Return (x, y) of the center of cell containing provided text 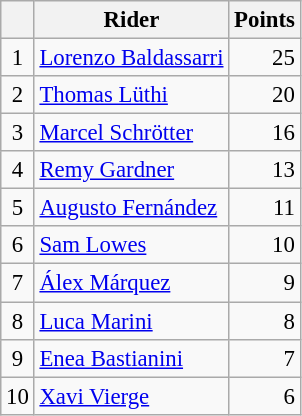
Luca Marini (132, 321)
20 (264, 95)
Remy Gardner (132, 170)
Álex Márquez (132, 283)
3 (18, 133)
Marcel Schrötter (132, 133)
5 (18, 208)
Rider (132, 20)
Xavi Vierge (132, 396)
11 (264, 208)
Augusto Fernández (132, 208)
4 (18, 170)
Sam Lowes (132, 245)
13 (264, 170)
1 (18, 58)
2 (18, 95)
Lorenzo Baldassarri (132, 58)
Thomas Lüthi (132, 95)
25 (264, 58)
Points (264, 20)
Enea Bastianini (132, 358)
16 (264, 133)
